Find where the given text appears and provide that cell's center as (x, y) coordinate. 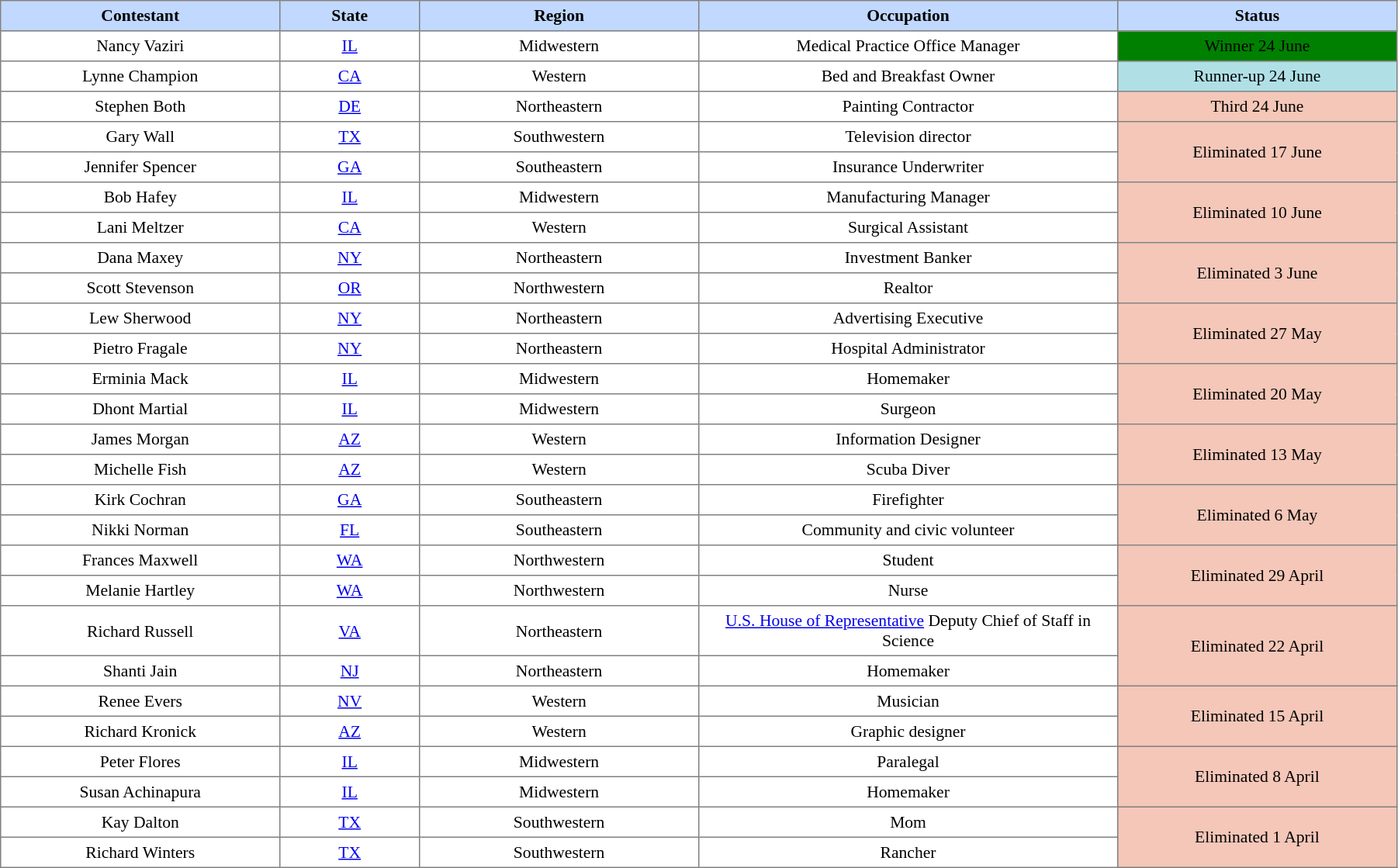
Nurse (908, 591)
Kirk Cochran (140, 500)
OR (350, 289)
Michelle Fish (140, 470)
Musician (908, 701)
U.S. House of Representative Deputy Chief of Staff in Science (908, 631)
Manufacturing Manager (908, 197)
Frances Maxwell (140, 560)
Bed and Breakfast Owner (908, 76)
Runner-up 24 June (1257, 76)
Hospital Administrator (908, 349)
Contestant (140, 16)
Surgical Assistant (908, 228)
Eliminated 17 June (1257, 152)
Scott Stevenson (140, 289)
Dana Maxey (140, 258)
Eliminated 10 June (1257, 213)
Renee Evers (140, 701)
Shanti Jain (140, 670)
Melanie Hartley (140, 591)
Lew Sherwood (140, 318)
Medical Practice Office Manager (908, 47)
Rancher (908, 852)
Eliminated 29 April (1257, 576)
NJ (350, 670)
Eliminated 27 May (1257, 334)
Bob Hafey (140, 197)
Painting Contractor (908, 107)
NV (350, 701)
Eliminated 20 May (1257, 394)
Susan Achinapura (140, 791)
Nancy Vaziri (140, 47)
Nikki Norman (140, 531)
Information Designer (908, 439)
Eliminated 22 April (1257, 646)
Occupation (908, 16)
Eliminated 1 April (1257, 837)
Eliminated 6 May (1257, 515)
Gary Wall (140, 137)
Winner 24 June (1257, 47)
Dhont Martial (140, 410)
Paralegal (908, 762)
James Morgan (140, 439)
Firefighter (908, 500)
Richard Winters (140, 852)
DE (350, 107)
Investment Banker (908, 258)
Third 24 June (1257, 107)
Peter Flores (140, 762)
Insurance Underwriter (908, 168)
State (350, 16)
Surgeon (908, 410)
FL (350, 531)
VA (350, 631)
Erminia Mack (140, 379)
Lani Meltzer (140, 228)
Eliminated 15 April (1257, 716)
Mom (908, 822)
Community and civic volunteer (908, 531)
Jennifer Spencer (140, 168)
Lynne Champion (140, 76)
Graphic designer (908, 731)
Kay Dalton (140, 822)
Scuba Diver (908, 470)
Richard Russell (140, 631)
Eliminated 3 June (1257, 273)
Eliminated 8 April (1257, 776)
Region (559, 16)
Advertising Executive (908, 318)
Television director (908, 137)
Student (908, 560)
Stephen Both (140, 107)
Pietro Fragale (140, 349)
Realtor (908, 289)
Richard Kronick (140, 731)
Eliminated 13 May (1257, 455)
Status (1257, 16)
